Return [x, y] of the center of cell containing provided text 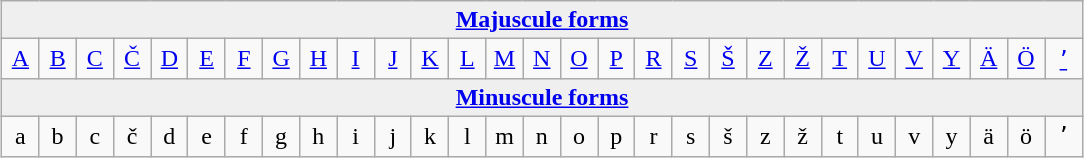
I [356, 59]
t [840, 136]
y [952, 136]
F [244, 59]
l [468, 136]
K [430, 59]
Majuscule forms [542, 20]
r [654, 136]
b [58, 136]
P [616, 59]
B [58, 59]
D [170, 59]
A [20, 59]
S [690, 59]
k [430, 136]
f [244, 136]
E [206, 59]
Č [132, 59]
Ö [1026, 59]
o [578, 136]
s [690, 136]
Minuscule forms [542, 97]
č [132, 136]
j [392, 136]
ž [802, 136]
i [356, 136]
O [578, 59]
G [280, 59]
Š [728, 59]
h [318, 136]
N [542, 59]
g [280, 136]
J [392, 59]
m [504, 136]
e [206, 136]
Z [766, 59]
R [654, 59]
d [170, 136]
T [840, 59]
U [876, 59]
C [94, 59]
ä [988, 136]
n [542, 136]
u [876, 136]
V [914, 59]
c [94, 136]
ö [1026, 136]
Ä [988, 59]
v [914, 136]
L [468, 59]
M [504, 59]
a [20, 136]
Ž [802, 59]
š [728, 136]
Y [952, 59]
H [318, 59]
z [766, 136]
p [616, 136]
